Search for the cell housing the specified text and yield its (x, y) center coordinate. 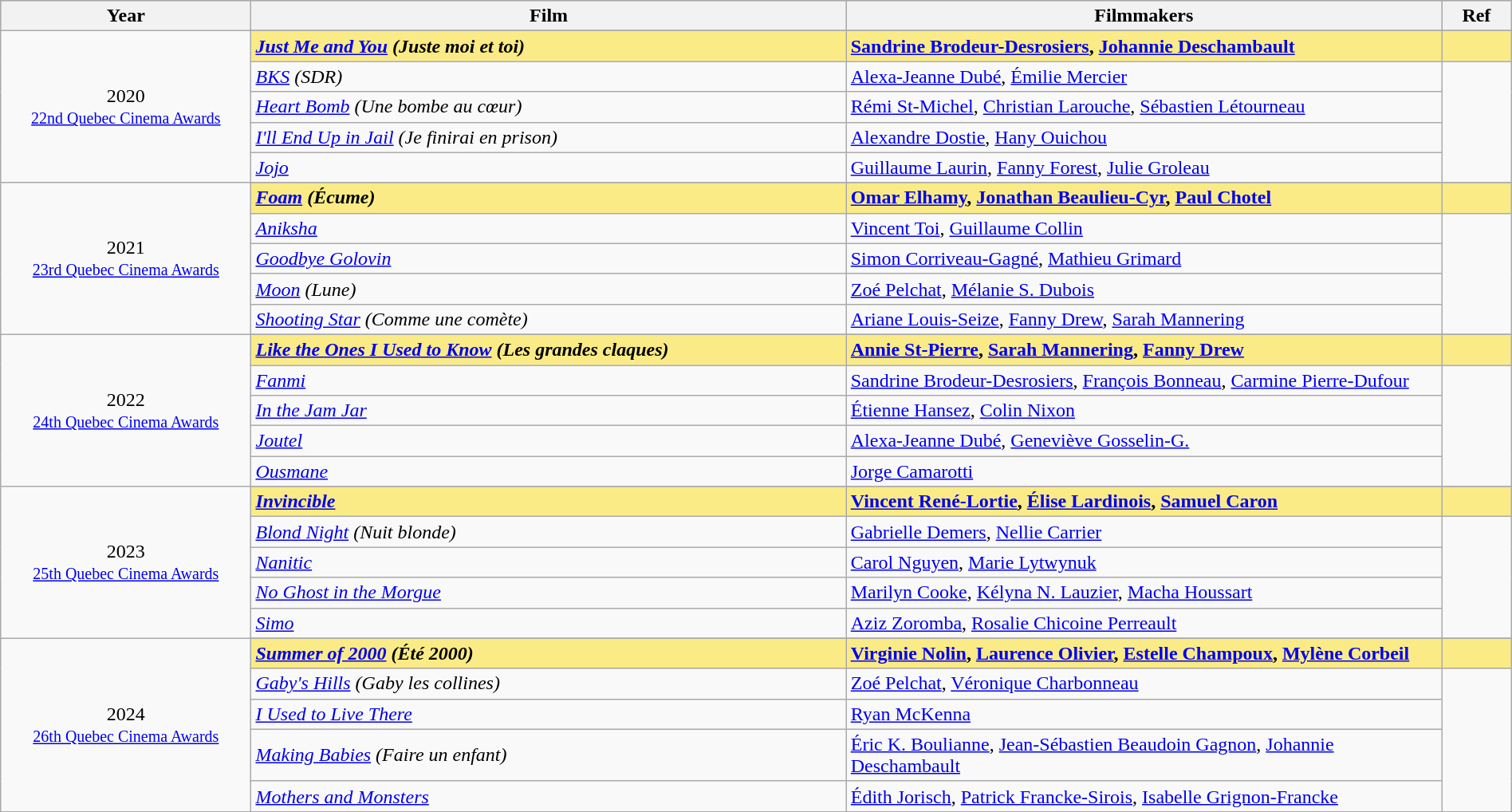
202426th Quebec Cinema Awards (126, 724)
In the Jam Jar (549, 411)
Ousmane (549, 471)
Foam (Écume) (549, 198)
Moon (Lune) (549, 289)
Gaby's Hills (Gaby les collines) (549, 684)
Jorge Camarotti (1144, 471)
Fanmi (549, 380)
Joutel (549, 441)
Édith Jorisch, Patrick Francke-Sirois, Isabelle Grignon-Francke (1144, 796)
Alexandre Dostie, Hany Ouichou (1144, 137)
Just Me and You (Juste moi et toi) (549, 46)
Nanitic (549, 562)
Alexa-Jeanne Dubé, Émilie Mercier (1144, 77)
Invincible (549, 502)
202224th Quebec Cinema Awards (126, 410)
Making Babies (Faire un enfant) (549, 755)
Alexa-Jeanne Dubé, Geneviève Gosselin-G. (1144, 441)
Vincent Toi, Guillaume Collin (1144, 228)
Gabrielle Demers, Nellie Carrier (1144, 532)
Ref (1477, 16)
Aniksha (549, 228)
Sandrine Brodeur-Desrosiers, Johannie Deschambault (1144, 46)
Blond Night (Nuit blonde) (549, 532)
202123rd Quebec Cinema Awards (126, 258)
No Ghost in the Morgue (549, 593)
Éric K. Boulianne, Jean-Sébastien Beaudoin Gagnon, Johannie Deschambault (1144, 755)
Aziz Zoromba, Rosalie Chicoine Perreault (1144, 623)
BKS (SDR) (549, 77)
Omar Elhamy, Jonathan Beaulieu-Cyr, Paul Chotel (1144, 198)
Film (549, 16)
Virginie Nolin, Laurence Olivier, Estelle Champoux, Mylène Corbeil (1144, 653)
Jojo (549, 168)
Vincent René-Lortie, Élise Lardinois, Samuel Caron (1144, 502)
I'll End Up in Jail (Je finirai en prison) (549, 137)
Ariane Louis-Seize, Fanny Drew, Sarah Mannering (1144, 319)
Rémi St-Michel, Christian Larouche, Sébastien Létourneau (1144, 107)
Shooting Star (Comme une comète) (549, 319)
Ryan McKenna (1144, 714)
Summer of 2000 (Été 2000) (549, 653)
2020 22nd Quebec Cinema Awards (126, 107)
Heart Bomb (Une bombe au cœur) (549, 107)
202325th Quebec Cinema Awards (126, 562)
Mothers and Monsters (549, 796)
Like the Ones I Used to Know (Les grandes claques) (549, 349)
Annie St-Pierre, Sarah Mannering, Fanny Drew (1144, 349)
Sandrine Brodeur-Desrosiers, François Bonneau, Carmine Pierre-Dufour (1144, 380)
Goodbye Golovin (549, 258)
Simon Corriveau-Gagné, Mathieu Grimard (1144, 258)
Zoé Pelchat, Mélanie S. Dubois (1144, 289)
Simo (549, 623)
I Used to Live There (549, 714)
Marilyn Cooke, Kélyna N. Lauzier, Macha Houssart (1144, 593)
Zoé Pelchat, Véronique Charbonneau (1144, 684)
Étienne Hansez, Colin Nixon (1144, 411)
Year (126, 16)
Carol Nguyen, Marie Lytwynuk (1144, 562)
Guillaume Laurin, Fanny Forest, Julie Groleau (1144, 168)
Filmmakers (1144, 16)
